Capture the cell that displays the provided text and extract its (X, Y) central coordinate. 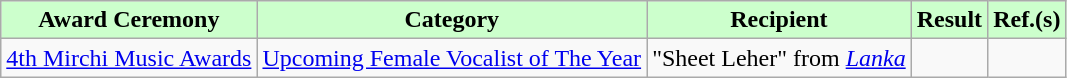
4th Mirchi Music Awards (129, 58)
Upcoming Female Vocalist of The Year (452, 58)
Award Ceremony (129, 20)
Recipient (780, 20)
"Sheet Leher" from Lanka (780, 58)
Category (452, 20)
Ref.(s) (1027, 20)
Result (949, 20)
